Extract the [X, Y] coordinate from the center of the cell holding the provided text.  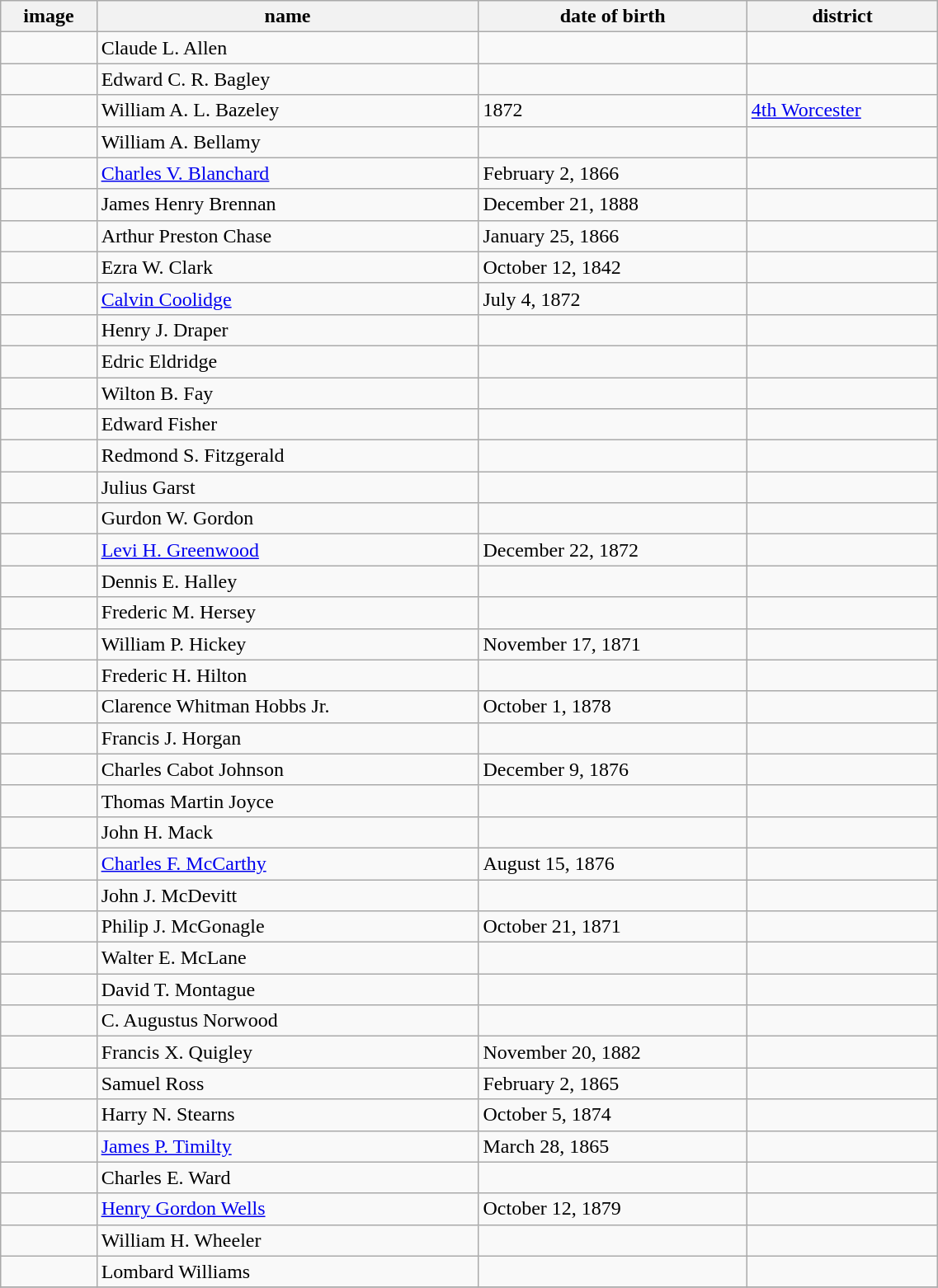
John H. Mack [287, 832]
1872 [612, 110]
Charles V. Blanchard [287, 173]
Frederic H. Hilton [287, 675]
December 9, 1876 [612, 769]
Claude L. Allen [287, 48]
Gurdon W. Gordon [287, 519]
Harry N. Stearns [287, 1115]
Charles E. Ward [287, 1178]
Clarence Whitman Hobbs Jr. [287, 707]
February 2, 1865 [612, 1084]
October 5, 1874 [612, 1115]
January 25, 1866 [612, 236]
October 12, 1842 [612, 267]
John J. McDevitt [287, 895]
Thomas Martin Joyce [287, 801]
district [842, 16]
William H. Wheeler [287, 1240]
name [287, 16]
Levi H. Greenwood [287, 550]
James Henry Brennan [287, 204]
4th Worcester [842, 110]
Redmond S. Fitzgerald [287, 456]
Samuel Ross [287, 1084]
image [49, 16]
Philip J. McGonagle [287, 927]
C. Augustus Norwood [287, 1021]
February 2, 1866 [612, 173]
Edward C. R. Bagley [287, 79]
March 28, 1865 [612, 1146]
Julius Garst [287, 487]
Ezra W. Clark [287, 267]
December 22, 1872 [612, 550]
date of birth [612, 16]
Wilton B. Fay [287, 393]
November 17, 1871 [612, 644]
Walter E. McLane [287, 958]
Dennis E. Halley [287, 581]
Charles Cabot Johnson [287, 769]
William A. Bellamy [287, 142]
Calvin Coolidge [287, 298]
December 21, 1888 [612, 204]
Lombard Williams [287, 1272]
James P. Timilty [287, 1146]
Henry Gordon Wells [287, 1209]
July 4, 1872 [612, 298]
November 20, 1882 [612, 1052]
Edward Fisher [287, 425]
William A. L. Bazeley [287, 110]
October 12, 1879 [612, 1209]
Francis X. Quigley [287, 1052]
Henry J. Draper [287, 330]
Charles F. McCarthy [287, 863]
August 15, 1876 [612, 863]
William P. Hickey [287, 644]
October 1, 1878 [612, 707]
October 21, 1871 [612, 927]
Edric Eldridge [287, 361]
David T. Montague [287, 990]
Frederic M. Hersey [287, 613]
Francis J. Horgan [287, 738]
Arthur Preston Chase [287, 236]
